From the cell containing the given text, extract its center point as (x, y) coordinate. 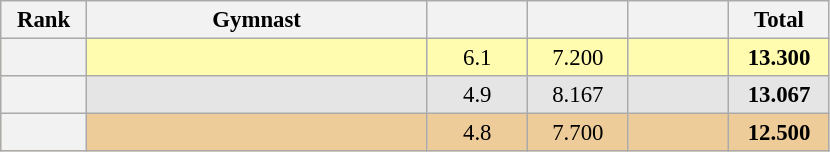
Rank (44, 20)
4.9 (478, 95)
Gymnast (256, 20)
6.1 (478, 58)
8.167 (578, 95)
7.200 (578, 58)
Total (780, 20)
7.700 (578, 133)
4.8 (478, 133)
13.067 (780, 95)
13.300 (780, 58)
12.500 (780, 133)
